Search for the cell housing the specified text and yield its [x, y] center coordinate. 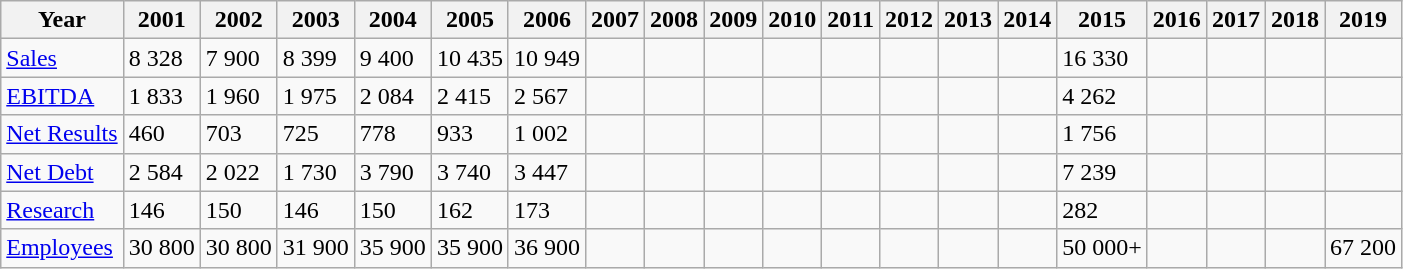
2006 [546, 20]
2 084 [392, 96]
2 584 [162, 172]
703 [238, 134]
2014 [1028, 20]
2002 [238, 20]
1 756 [1102, 134]
Net Results [62, 134]
933 [470, 134]
7 900 [238, 58]
2005 [470, 20]
1 730 [316, 172]
2012 [910, 20]
2009 [734, 20]
2001 [162, 20]
8 399 [316, 58]
1 002 [546, 134]
1 960 [238, 96]
67 200 [1362, 248]
2 567 [546, 96]
16 330 [1102, 58]
10 435 [470, 58]
2010 [792, 20]
2018 [1294, 20]
2016 [1176, 20]
3 447 [546, 172]
2003 [316, 20]
8 328 [162, 58]
3 740 [470, 172]
9 400 [392, 58]
Employees [62, 248]
2019 [1362, 20]
Year [62, 20]
2013 [968, 20]
2017 [1236, 20]
3 790 [392, 172]
2008 [674, 20]
7 239 [1102, 172]
725 [316, 134]
Net Debt [62, 172]
Sales [62, 58]
Research [62, 210]
173 [546, 210]
2004 [392, 20]
1 975 [316, 96]
10 949 [546, 58]
2015 [1102, 20]
2 415 [470, 96]
162 [470, 210]
1 833 [162, 96]
2007 [616, 20]
2 022 [238, 172]
778 [392, 134]
31 900 [316, 248]
282 [1102, 210]
460 [162, 134]
50 000+ [1102, 248]
EBITDA [62, 96]
4 262 [1102, 96]
36 900 [546, 248]
2011 [851, 20]
